From the cell containing the given text, extract its center point as [x, y] coordinate. 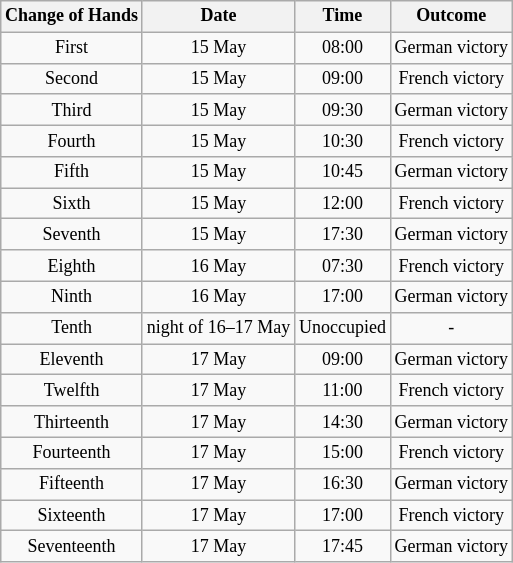
night of 16–17 May [218, 328]
12:00 [343, 204]
Change of Hands [72, 16]
09:30 [343, 110]
Third [72, 110]
Thirteenth [72, 422]
Time [343, 16]
10:30 [343, 140]
15:00 [343, 452]
First [72, 48]
Seventeenth [72, 546]
Fifth [72, 172]
17:30 [343, 234]
Seventh [72, 234]
Ninth [72, 296]
Fourth [72, 140]
Sixteenth [72, 516]
08:00 [343, 48]
Date [218, 16]
- [451, 328]
Eleventh [72, 360]
Second [72, 78]
Outcome [451, 16]
07:30 [343, 266]
Twelfth [72, 390]
Fourteenth [72, 452]
10:45 [343, 172]
Fifteenth [72, 484]
16:30 [343, 484]
Tenth [72, 328]
17:45 [343, 546]
11:00 [343, 390]
14:30 [343, 422]
Eighth [72, 266]
Unoccupied [343, 328]
Sixth [72, 204]
